Provide the (X, Y) coordinate of the cell's center where the given text is located.  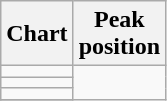
Peakposition (119, 34)
Chart (37, 34)
